Pinpoint the cell where the given text exists, returning its (X, Y) midpoint coordinate. 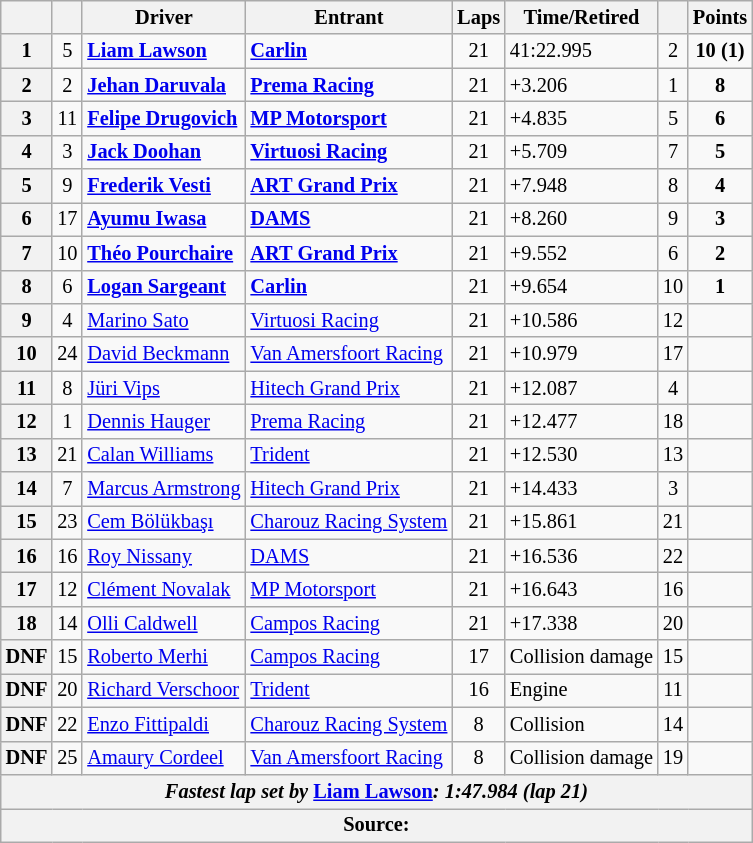
Felipe Drugovich (164, 118)
+17.338 (582, 623)
+9.552 (582, 253)
Clément Novalak (164, 589)
+3.206 (582, 85)
24 (67, 354)
+12.530 (582, 455)
Source: (376, 825)
Roberto Merhi (164, 657)
+16.643 (582, 589)
Calan Williams (164, 455)
+14.433 (582, 489)
Jehan Daruvala (164, 85)
+8.260 (582, 219)
Olli Caldwell (164, 623)
Points (720, 17)
+5.709 (582, 152)
Cem Bölükbaşı (164, 522)
Marino Sato (164, 320)
Dennis Hauger (164, 421)
Amaury Cordeel (164, 758)
Enzo Fittipaldi (164, 724)
Jack Doohan (164, 152)
+7.948 (582, 186)
Richard Verschoor (164, 690)
+12.087 (582, 388)
+16.536 (582, 556)
19 (673, 758)
Jüri Vips (164, 388)
Logan Sargeant (164, 287)
+9.654 (582, 287)
Marcus Armstrong (164, 489)
Entrant (350, 17)
David Beckmann (164, 354)
+4.835 (582, 118)
Fastest lap set by Liam Lawson: 1:47.984 (lap 21) (376, 791)
+10.586 (582, 320)
Time/Retired (582, 17)
Ayumu Iwasa (164, 219)
10 (1) (720, 51)
Roy Nissany (164, 556)
+12.477 (582, 421)
41:22.995 (582, 51)
+15.861 (582, 522)
Engine (582, 690)
Frederik Vesti (164, 186)
Théo Pourchaire (164, 253)
Collision (582, 724)
Laps (478, 17)
23 (67, 522)
Liam Lawson (164, 51)
25 (67, 758)
Driver (164, 17)
+10.979 (582, 354)
